From the cell containing the given text, extract its center point as [X, Y] coordinate. 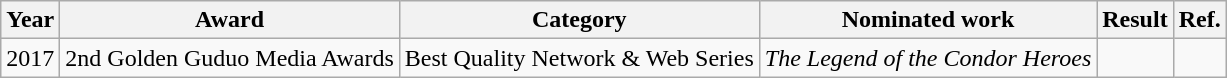
2017 [30, 58]
Year [30, 20]
Nominated work [928, 20]
Best Quality Network & Web Series [579, 58]
Award [230, 20]
Ref. [1200, 20]
Category [579, 20]
2nd Golden Guduo Media Awards [230, 58]
Result [1135, 20]
The Legend of the Condor Heroes [928, 58]
